Search for the cell housing the specified text and yield its (X, Y) center coordinate. 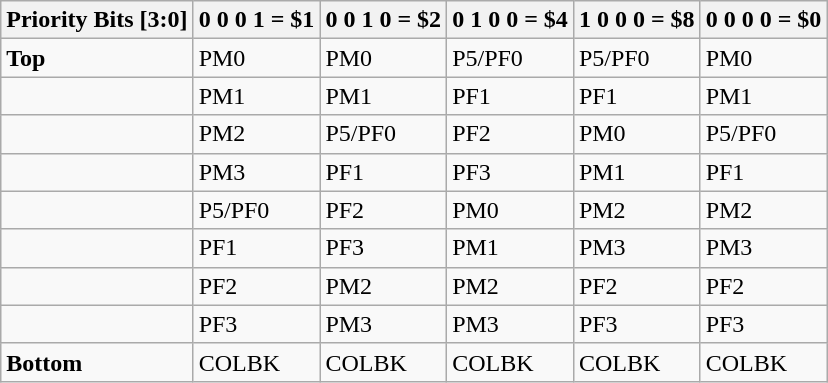
0 0 0 0 = $0 (764, 20)
Priority Bits [3:0] (97, 20)
0 1 0 0 = $4 (510, 20)
0 0 1 0 = $2 (384, 20)
Top (97, 58)
Bottom (97, 362)
0 0 0 1 = $1 (256, 20)
1 0 0 0 = $8 (636, 20)
